Locate the cell with the specified text and output its [x, y] center coordinate. 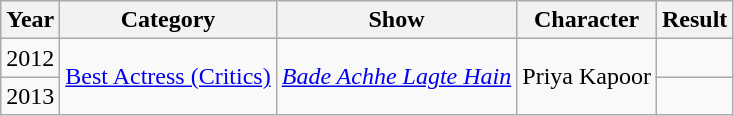
Category [168, 20]
Priya Kapoor [587, 77]
Year [30, 20]
2013 [30, 96]
Show [396, 20]
Result [694, 20]
Best Actress (Critics) [168, 77]
Bade Achhe Lagte Hain [396, 77]
2012 [30, 58]
Character [587, 20]
